Locate the cell with the specified text and output its (x, y) center coordinate. 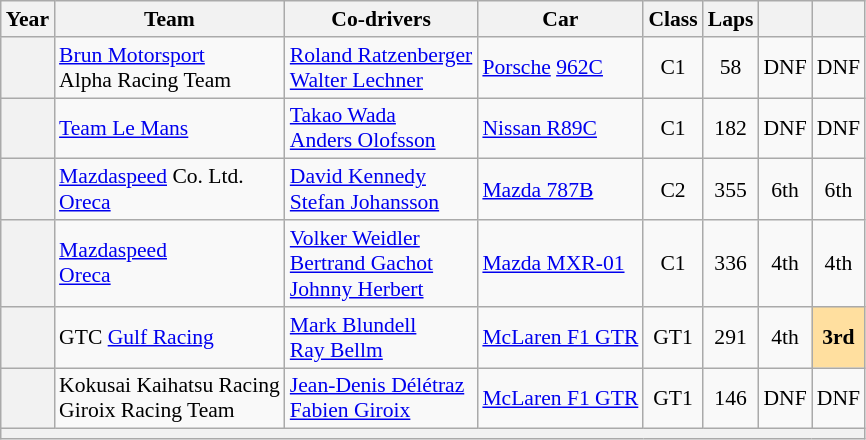
Year (28, 19)
Team Le Mans (170, 128)
Jean-Denis Délétraz Fabien Giroix (382, 398)
3rd (838, 338)
David Kennedy Stefan Johansson (382, 190)
Mazda MXR-01 (560, 264)
Volker Weidler Bertrand Gachot Johnny Herbert (382, 264)
Team (170, 19)
Mazdaspeed Co. Ltd. Oreca (170, 190)
Laps (731, 19)
182 (731, 128)
Kokusai Kaihatsu Racing Giroix Racing Team (170, 398)
Mazda 787B (560, 190)
355 (731, 190)
Co-drivers (382, 19)
336 (731, 264)
Mark Blundell Ray Bellm (382, 338)
58 (731, 68)
Nissan R89C (560, 128)
291 (731, 338)
Class (672, 19)
C2 (672, 190)
Brun Motorsport Alpha Racing Team (170, 68)
146 (731, 398)
Mazdaspeed Oreca (170, 264)
GTC Gulf Racing (170, 338)
Porsche 962C (560, 68)
Takao Wada Anders Olofsson (382, 128)
Car (560, 19)
Roland Ratzenberger Walter Lechner (382, 68)
